Locate the cell with the specified text and output its (X, Y) center coordinate. 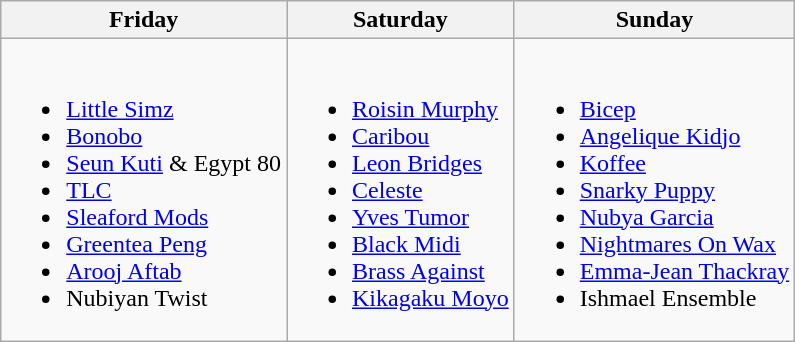
Saturday (400, 20)
Roisin MurphyCaribouLeon BridgesCelesteYves TumorBlack MidiBrass AgainstKikagaku Moyo (400, 190)
Friday (144, 20)
BicepAngelique KidjoKoffeeSnarky PuppyNubya GarciaNightmares On WaxEmma-Jean ThackrayIshmael Ensemble (654, 190)
Little SimzBonoboSeun Kuti & Egypt 80TLCSleaford ModsGreentea PengArooj AftabNubiyan Twist (144, 190)
Sunday (654, 20)
